Pinpoint the cell where the given text exists, returning its (x, y) midpoint coordinate. 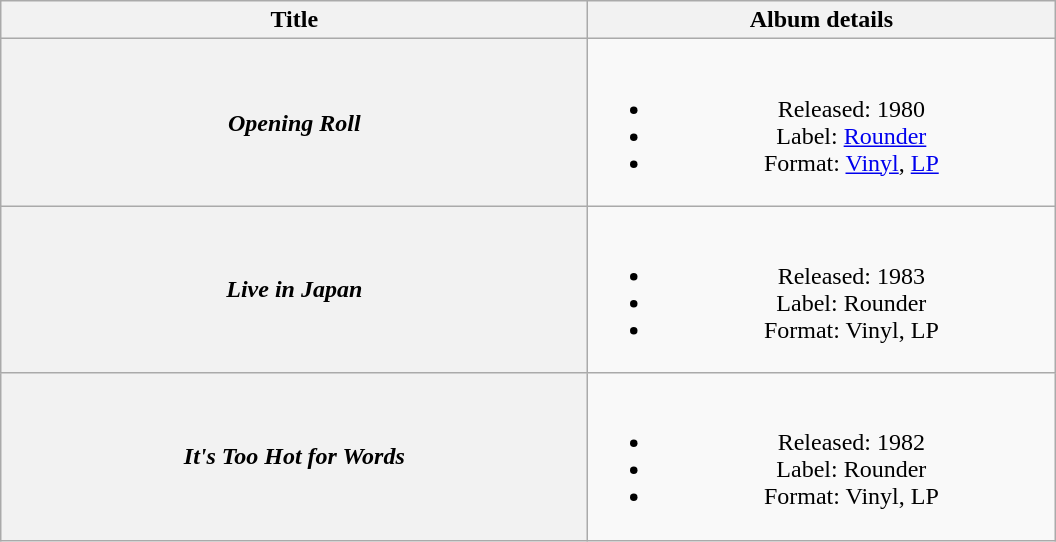
Released: 1982Label: RounderFormat: Vinyl, LP (822, 456)
Released: 1983Label: RounderFormat: Vinyl, LP (822, 290)
It's Too Hot for Words (294, 456)
Title (294, 20)
Live in Japan (294, 290)
Album details (822, 20)
Opening Roll (294, 122)
Released: 1980Label: RounderFormat: Vinyl, LP (822, 122)
